Determine the (X, Y) coordinate at the center of the cell enclosing the given text.  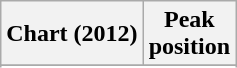
Chart (2012) (72, 34)
Peakposition (189, 34)
